Capture the cell that displays the provided text and extract its (x, y) central coordinate. 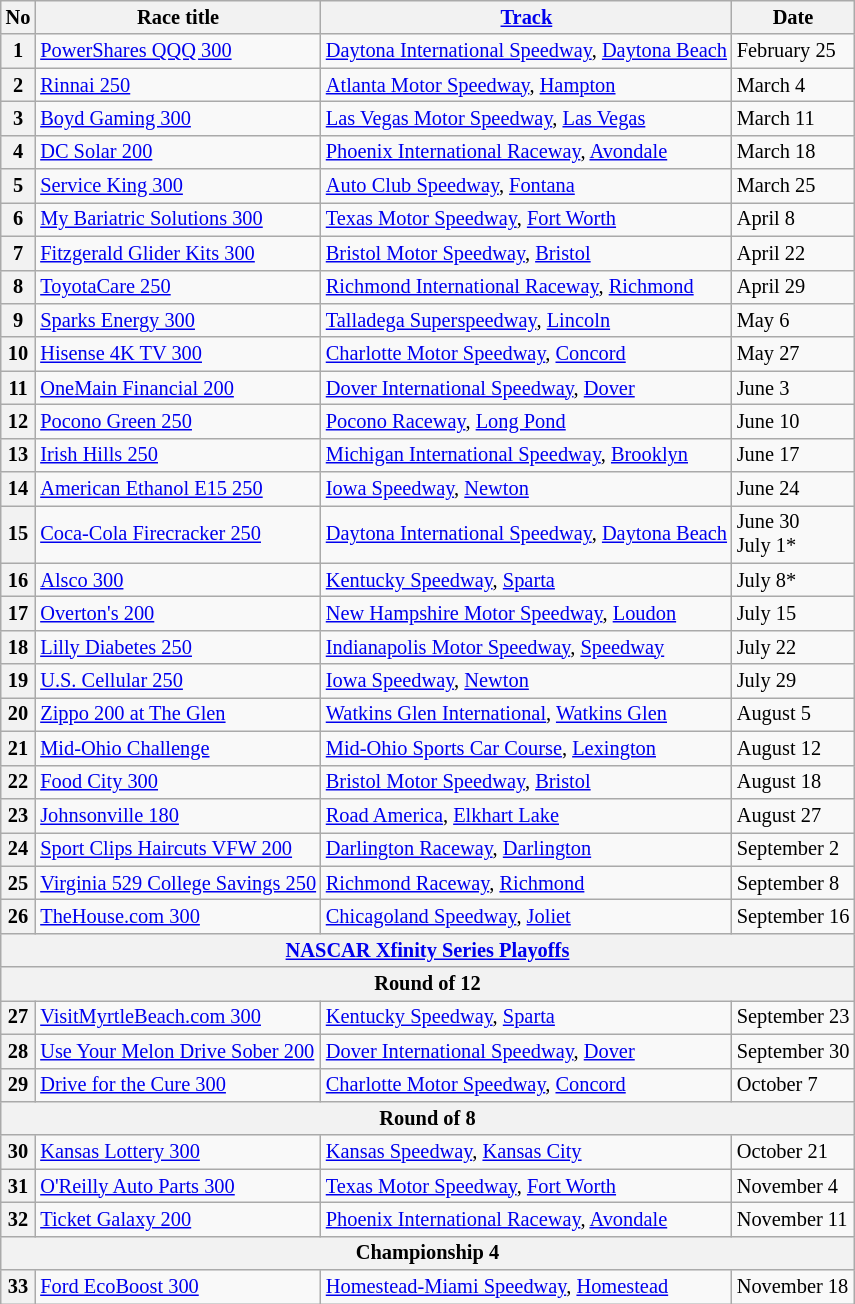
Michigan International Speedway, Brooklyn (526, 455)
June 3 (793, 388)
14 (18, 489)
Coca-Cola Firecracker 250 (178, 534)
July 8* (793, 580)
Race title (178, 17)
Use Your Melon Drive Sober 200 (178, 1051)
TheHouse.com 300 (178, 916)
August 5 (793, 714)
7 (18, 253)
August 27 (793, 815)
11 (18, 388)
Chicagoland Speedway, Joliet (526, 916)
Kansas Speedway, Kansas City (526, 1152)
Road America, Elkhart Lake (526, 815)
6 (18, 219)
31 (18, 1186)
Fitzgerald Glider Kits 300 (178, 253)
Lilly Diabetes 250 (178, 647)
30 (18, 1152)
Round of 8 (428, 1118)
Championship 4 (428, 1253)
September 2 (793, 849)
15 (18, 534)
18 (18, 647)
4 (18, 152)
Las Vegas Motor Speedway, Las Vegas (526, 118)
September 23 (793, 1017)
Rinnai 250 (178, 85)
My Bariatric Solutions 300 (178, 219)
Hisense 4K TV 300 (178, 354)
May 6 (793, 320)
16 (18, 580)
October 21 (793, 1152)
12 (18, 421)
March 18 (793, 152)
Irish Hills 250 (178, 455)
Sport Clips Haircuts VFW 200 (178, 849)
DC Solar 200 (178, 152)
Round of 12 (428, 984)
September 30 (793, 1051)
19 (18, 681)
June 24 (793, 489)
Ford EcoBoost 300 (178, 1287)
Mid-Ohio Sports Car Course, Lexington (526, 748)
Atlanta Motor Speedway, Hampton (526, 85)
Pocono Green 250 (178, 421)
VisitMyrtleBeach.com 300 (178, 1017)
OneMain Financial 200 (178, 388)
August 12 (793, 748)
Sparks Energy 300 (178, 320)
Talladega Superspeedway, Lincoln (526, 320)
27 (18, 1017)
November 18 (793, 1287)
32 (18, 1219)
NASCAR Xfinity Series Playoffs (428, 950)
March 11 (793, 118)
Drive for the Cure 300 (178, 1085)
5 (18, 186)
24 (18, 849)
May 27 (793, 354)
Auto Club Speedway, Fontana (526, 186)
April 29 (793, 287)
June 17 (793, 455)
Pocono Raceway, Long Pond (526, 421)
PowerShares QQQ 300 (178, 51)
November 4 (793, 1186)
26 (18, 916)
2 (18, 85)
25 (18, 883)
21 (18, 748)
Boyd Gaming 300 (178, 118)
July 22 (793, 647)
3 (18, 118)
17 (18, 613)
February 25 (793, 51)
Darlington Raceway, Darlington (526, 849)
October 7 (793, 1085)
New Hampshire Motor Speedway, Loudon (526, 613)
1 (18, 51)
O'Reilly Auto Parts 300 (178, 1186)
September 16 (793, 916)
June 10 (793, 421)
Overton's 200 (178, 613)
Richmond Raceway, Richmond (526, 883)
9 (18, 320)
Watkins Glen International, Watkins Glen (526, 714)
Indianapolis Motor Speedway, Speedway (526, 647)
American Ethanol E15 250 (178, 489)
10 (18, 354)
August 18 (793, 782)
29 (18, 1085)
Alsco 300 (178, 580)
8 (18, 287)
33 (18, 1287)
Zippo 200 at The Glen (178, 714)
Virginia 529 College Savings 250 (178, 883)
Service King 300 (178, 186)
Track (526, 17)
No (18, 17)
July 15 (793, 613)
U.S. Cellular 250 (178, 681)
Date (793, 17)
Mid-Ohio Challenge (178, 748)
ToyotaCare 250 (178, 287)
November 11 (793, 1219)
Ticket Galaxy 200 (178, 1219)
March 4 (793, 85)
13 (18, 455)
Kansas Lottery 300 (178, 1152)
28 (18, 1051)
22 (18, 782)
March 25 (793, 186)
Johnsonville 180 (178, 815)
June 30July 1* (793, 534)
20 (18, 714)
Food City 300 (178, 782)
23 (18, 815)
April 8 (793, 219)
Richmond International Raceway, Richmond (526, 287)
July 29 (793, 681)
April 22 (793, 253)
Homestead-Miami Speedway, Homestead (526, 1287)
September 8 (793, 883)
